From the cell containing the given text, extract its center point as (X, Y) coordinate. 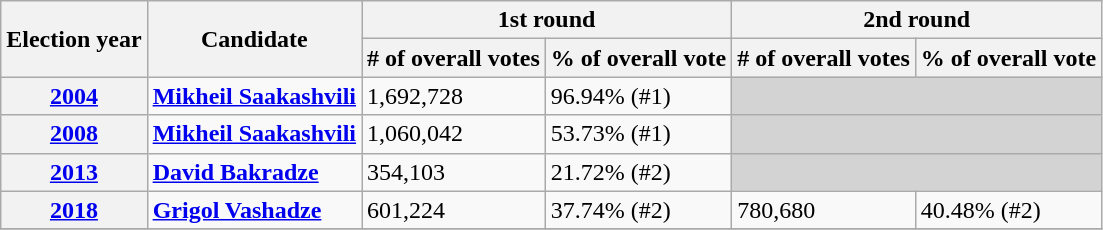
96.94% (#1) (638, 96)
53.73% (#1) (638, 134)
1st round (547, 20)
2008 (74, 134)
21.72% (#2) (638, 172)
2018 (74, 210)
2013 (74, 172)
354,103 (454, 172)
Grigol Vashadze (254, 210)
780,680 (824, 210)
2004 (74, 96)
Candidate (254, 39)
Election year (74, 39)
David Bakradze (254, 172)
40.48% (#2) (1008, 210)
2nd round (917, 20)
37.74% (#2) (638, 210)
1,692,728 (454, 96)
601,224 (454, 210)
1,060,042 (454, 134)
